Find where the given text appears and provide that cell's center as (X, Y) coordinate. 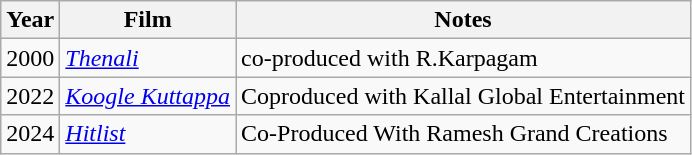
Coproduced with Kallal Global Entertainment (464, 96)
Film (148, 20)
Thenali (148, 58)
Hitlist (148, 134)
Koogle Kuttappa (148, 96)
2000 (30, 58)
Notes (464, 20)
Co-Produced With Ramesh Grand Creations (464, 134)
co-produced with R.Karpagam (464, 58)
Year (30, 20)
2022 (30, 96)
2024 (30, 134)
